Detect which cell encompasses the target text, then output its [x, y] center coordinate. 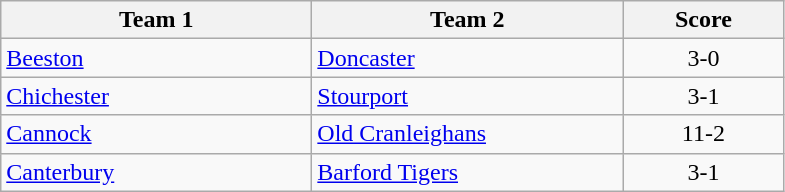
Score [704, 20]
3-0 [704, 58]
Canterbury [156, 172]
Cannock [156, 134]
Chichester [156, 96]
11-2 [704, 134]
Old Cranleighans [468, 134]
Barford Tigers [468, 172]
Team 1 [156, 20]
Stourport [468, 96]
Doncaster [468, 58]
Team 2 [468, 20]
Beeston [156, 58]
